Extract the (x, y) coordinate from the center of the cell holding the provided text.  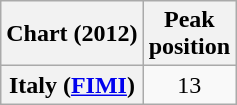
Chart (2012) (72, 34)
13 (189, 85)
Italy (FIMI) (72, 85)
Peakposition (189, 34)
